Identify which cell holds the provided text, then report its (X, Y) central coordinate. 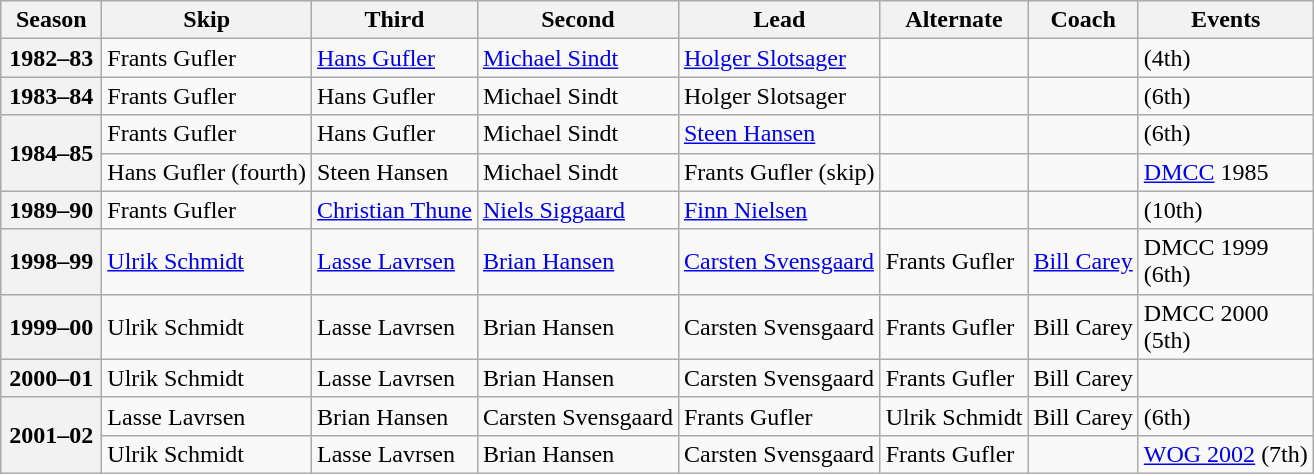
Third (394, 20)
Coach (1083, 20)
1989–90 (52, 210)
Christian Thune (394, 210)
DMCC 2000 (5th) (1226, 326)
Season (52, 20)
Frants Gufler (skip) (779, 172)
1982–83 (52, 58)
Hans Gufler (fourth) (207, 172)
DMCC 1999 (6th) (1226, 262)
(10th) (1226, 210)
2000–01 (52, 378)
Events (1226, 20)
1998–99 (52, 262)
Finn Nielsen (779, 210)
Alternate (954, 20)
Lead (779, 20)
DMCC 1985 (1226, 172)
2001–02 (52, 435)
Second (578, 20)
1984–85 (52, 153)
WOG 2002 (7th) (1226, 454)
Niels Siggaard (578, 210)
1999–00 (52, 326)
Skip (207, 20)
1983–84 (52, 96)
(4th) (1226, 58)
